Provide the [X, Y] coordinate of the cell's center where the given text is located.  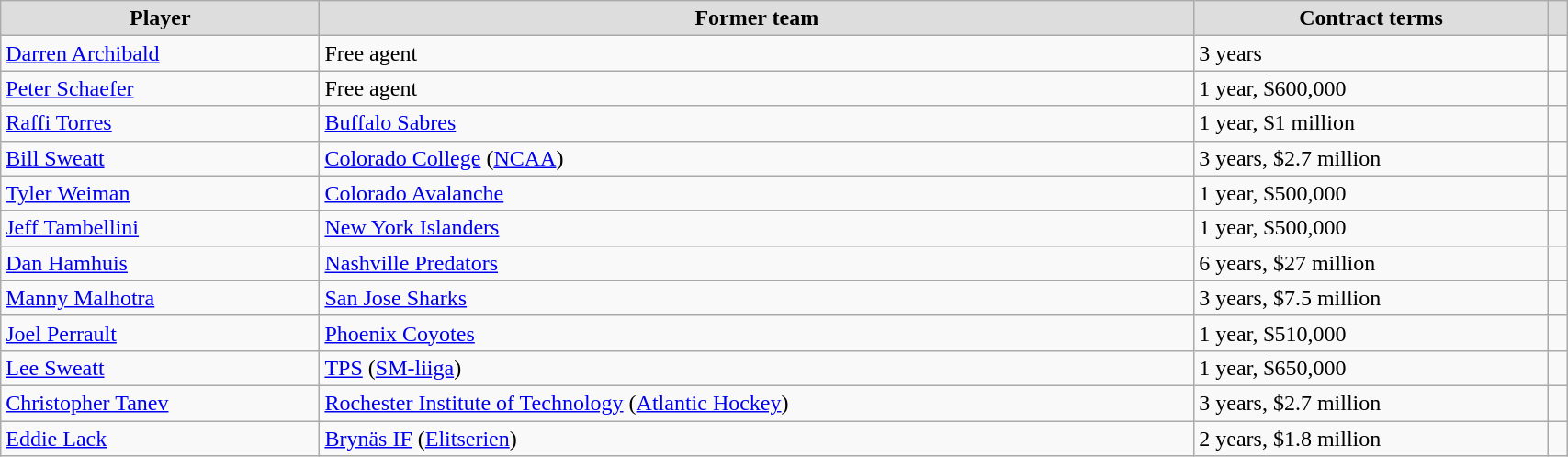
1 year, $600,000 [1371, 88]
Joel Perrault [160, 333]
Buffalo Sabres [757, 123]
San Jose Sharks [757, 298]
Darren Archibald [160, 53]
1 year, $1 million [1371, 123]
Nashville Predators [757, 263]
1 year, $650,000 [1371, 368]
3 years, $7.5 million [1371, 298]
Player [160, 18]
2 years, $1.8 million [1371, 439]
Peter Schaefer [160, 88]
Lee Sweatt [160, 368]
Phoenix Coyotes [757, 333]
Colorado Avalanche [757, 193]
Eddie Lack [160, 439]
Contract terms [1371, 18]
Bill Sweatt [160, 158]
Christopher Tanev [160, 403]
Colorado College (NCAA) [757, 158]
New York Islanders [757, 228]
Brynäs IF (Elitserien) [757, 439]
6 years, $27 million [1371, 263]
1 year, $510,000 [1371, 333]
TPS (SM-liiga) [757, 368]
Rochester Institute of Technology (Atlantic Hockey) [757, 403]
Tyler Weiman [160, 193]
Raffi Torres [160, 123]
Jeff Tambellini [160, 228]
Dan Hamhuis [160, 263]
Former team [757, 18]
3 years [1371, 53]
Manny Malhotra [160, 298]
